Scan for the cell matching the given text and deliver its (X, Y) coordinate at center. 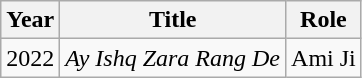
Ami Ji (324, 58)
Title (173, 20)
Ay Ishq Zara Rang De (173, 58)
Year (30, 20)
2022 (30, 58)
Role (324, 20)
